Search for the cell housing the specified text and yield its (X, Y) center coordinate. 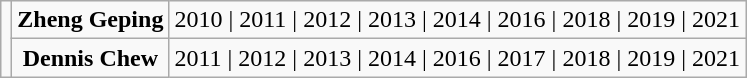
2011 | 2012 | 2013 | 2014 | 2016 | 2017 | 2018 | 2019 | 2021 (458, 58)
Zheng Geping (90, 20)
Dennis Chew (90, 58)
2010 | 2011 | 2012 | 2013 | 2014 | 2016 | 2018 | 2019 | 2021 (458, 20)
